Provide the (x, y) coordinate of the cell's center where the given text is located.  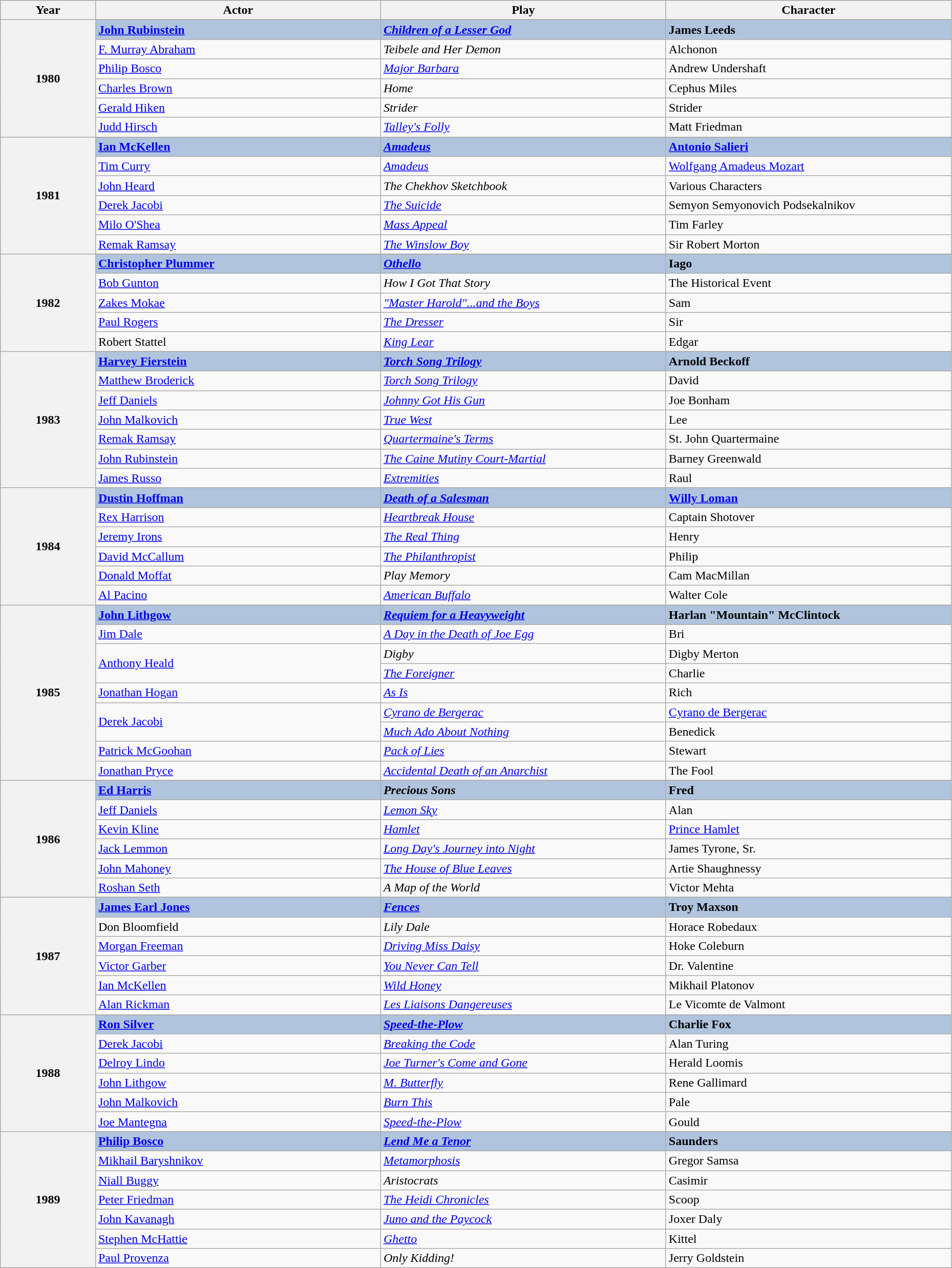
Kittel (808, 1239)
Mikhail Platonov (808, 985)
Actor (238, 10)
Joe Turner's Come and Gone (523, 1063)
Wolfgang Amadeus Mozart (808, 166)
The Suicide (523, 205)
How I Got That Story (523, 283)
Don Bloomfield (238, 927)
James Tyrone, Sr. (808, 848)
Play Memory (523, 576)
Andrew Undershaft (808, 69)
Morgan Freeman (238, 946)
Gregor Samsa (808, 1160)
Rex Harrison (238, 517)
The Heidi Chronicles (523, 1200)
Dustin Hoffman (238, 497)
Sir (808, 322)
Raul (808, 478)
As Is (523, 693)
Semyon Semyonovich Podsekalnikov (808, 205)
You Never Can Tell (523, 966)
Robert Stattel (238, 342)
The Caine Mutiny Court-Martial (523, 459)
1984 (48, 546)
James Earl Jones (238, 907)
The Philanthropist (523, 556)
Herald Loomis (808, 1063)
Edgar (808, 342)
Driving Miss Daisy (523, 946)
Le Vicomte de Valmont (808, 1005)
Artie Shaughnessy (808, 868)
Willy Loman (808, 497)
David McCallum (238, 556)
1985 (48, 693)
Patrick McGoohan (238, 751)
Pale (808, 1102)
Alan (808, 809)
Tim Curry (238, 166)
Precious Sons (523, 790)
Victor Garber (238, 966)
The Dresser (523, 322)
Home (523, 88)
Delroy Lindo (238, 1063)
Accidental Death of an Anarchist (523, 771)
Requiem for a Heavyweight (523, 615)
King Lear (523, 342)
The Real Thing (523, 536)
Ron Silver (238, 1024)
Rich (808, 693)
1981 (48, 195)
Paul Provenza (238, 1258)
Bri (808, 634)
Wild Honey (523, 985)
Matt Friedman (808, 127)
Gould (808, 1121)
M. Butterfly (523, 1083)
Lemon Sky (523, 809)
Tim Farley (808, 224)
Judd Hirsch (238, 127)
Lily Dale (523, 927)
Les Liaisons Dangereuses (523, 1005)
Stephen McHattie (238, 1239)
Long Day's Journey into Night (523, 848)
Death of a Salesman (523, 497)
Cam MacMillan (808, 576)
Troy Maxson (808, 907)
Fences (523, 907)
Jonathan Hogan (238, 693)
Zakes Mokae (238, 303)
The Chekhov Sketchbook (523, 185)
Quartermaine's Terms (523, 439)
A Day in the Death of Joe Egg (523, 634)
Only Kidding! (523, 1258)
A Map of the World (523, 888)
Hoke Coleburn (808, 946)
Charles Brown (238, 88)
David (808, 381)
Henry (808, 536)
John Heard (238, 185)
Teibele and Her Demon (523, 49)
Jeremy Irons (238, 536)
James Leeds (808, 30)
1989 (48, 1199)
Joe Bonham (808, 400)
Character (808, 10)
Prince Hamlet (808, 829)
Jerry Goldstein (808, 1258)
Charlie Fox (808, 1024)
Mass Appeal (523, 224)
Dr. Valentine (808, 966)
Pack of Lies (523, 751)
Harlan "Mountain" McClintock (808, 615)
Bob Gunton (238, 283)
Niall Buggy (238, 1180)
Iago (808, 264)
Milo O'Shea (238, 224)
Year (48, 10)
Anthony Heald (238, 663)
Benedick (808, 732)
Lend Me a Tenor (523, 1141)
Arnold Beckoff (808, 361)
Johnny Got His Gun (523, 400)
Harvey Fierstein (238, 361)
Casimir (808, 1180)
Gerald Hiken (238, 108)
"Master Harold"...and the Boys (523, 303)
Various Characters (808, 185)
1983 (48, 420)
Jonathan Pryce (238, 771)
Breaking the Code (523, 1044)
Much Ado About Nothing (523, 732)
James Russo (238, 478)
Barney Greenwald (808, 459)
Rene Gallimard (808, 1083)
Fred (808, 790)
Sam (808, 303)
Philip (808, 556)
True West (523, 420)
Peter Friedman (238, 1200)
Burn This (523, 1102)
Walter Cole (808, 595)
The House of Blue Leaves (523, 868)
Mikhail Baryshnikov (238, 1160)
F. Murray Abraham (238, 49)
Lee (808, 420)
Aristocrats (523, 1180)
Othello (523, 264)
1982 (48, 303)
Saunders (808, 1141)
1980 (48, 78)
Alan Turing (808, 1044)
Kevin Kline (238, 829)
Heartbreak House (523, 517)
1986 (48, 839)
The Historical Event (808, 283)
Paul Rogers (238, 322)
Major Barbara (523, 69)
Antonio Salieri (808, 147)
Horace Robedaux (808, 927)
Christopher Plummer (238, 264)
John Mahoney (238, 868)
American Buffalo (523, 595)
Al Pacino (238, 595)
Talley's Folly (523, 127)
The Foreigner (523, 673)
1987 (48, 956)
Scoop (808, 1200)
Victor Mehta (808, 888)
Juno and the Paycock (523, 1219)
Play (523, 10)
Children of a Lesser God (523, 30)
Jack Lemmon (238, 848)
The Winslow Boy (523, 244)
Alan Rickman (238, 1005)
Jim Dale (238, 634)
1988 (48, 1073)
Sir Robert Morton (808, 244)
Roshan Seth (238, 888)
Alchonon (808, 49)
Joxer Daly (808, 1219)
Digby Merton (808, 654)
Ghetto (523, 1239)
Hamlet (523, 829)
Captain Shotover (808, 517)
John Kavanagh (238, 1219)
Donald Moffat (238, 576)
Metamorphosis (523, 1160)
The Fool (808, 771)
Joe Mantegna (238, 1121)
Stewart (808, 751)
St. John Quartermaine (808, 439)
Digby (523, 654)
Ed Harris (238, 790)
Charlie (808, 673)
Matthew Broderick (238, 381)
Extremities (523, 478)
Cephus Miles (808, 88)
